Capture the cell that displays the provided text and extract its (X, Y) central coordinate. 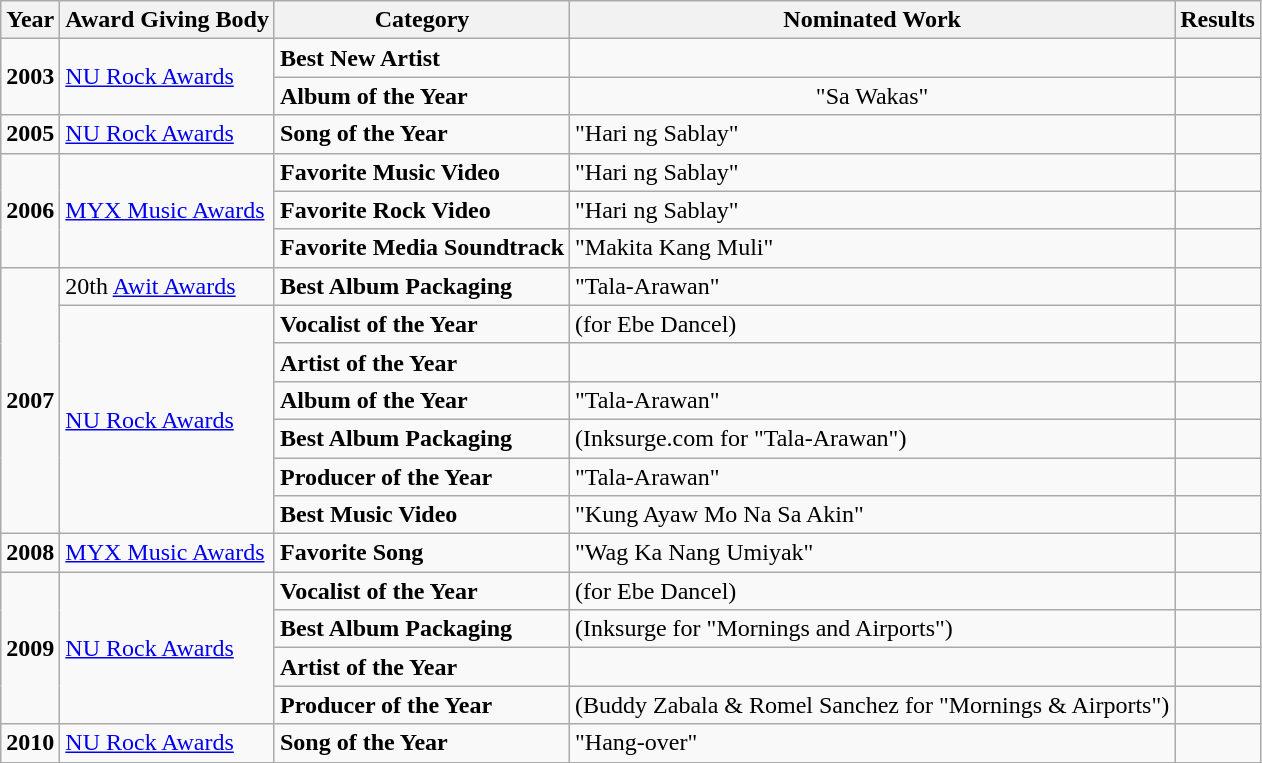
(Inksurge.com for "Tala-Arawan") (872, 438)
Best New Artist (422, 58)
Award Giving Body (168, 20)
"Makita Kang Muli" (872, 248)
20th Awit Awards (168, 286)
Best Music Video (422, 515)
2005 (30, 134)
2006 (30, 210)
Favorite Rock Video (422, 210)
2003 (30, 77)
Favorite Song (422, 553)
"Kung Ayaw Mo Na Sa Akin" (872, 515)
2010 (30, 743)
Category (422, 20)
Results (1218, 20)
2009 (30, 648)
Nominated Work (872, 20)
Favorite Music Video (422, 172)
2007 (30, 400)
Year (30, 20)
2008 (30, 553)
"Hang-over" (872, 743)
"Wag Ka Nang Umiyak" (872, 553)
(Inksurge for "Mornings and Airports") (872, 629)
"Sa Wakas" (872, 96)
Favorite Media Soundtrack (422, 248)
(Buddy Zabala & Romel Sanchez for "Mornings & Airports") (872, 705)
